Detect which cell encompasses the target text, then output its [x, y] center coordinate. 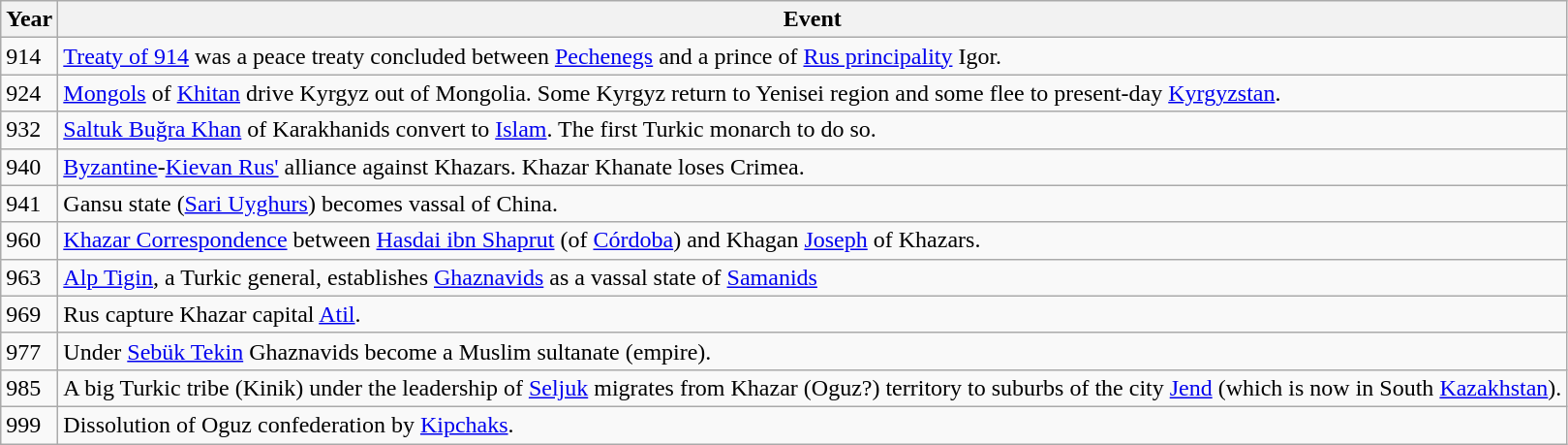
969 [29, 314]
Khazar Correspondence between Hasdai ibn Shaprut (of Córdoba) and Khagan Joseph of Khazars. [813, 240]
985 [29, 388]
924 [29, 93]
940 [29, 167]
Dissolution of Oguz confederation by Kipchaks. [813, 425]
941 [29, 204]
Year [29, 19]
914 [29, 56]
999 [29, 425]
932 [29, 130]
963 [29, 277]
Saltuk Buğra Khan of Karakhanids convert to Islam. The first Turkic monarch to do so. [813, 130]
Treaty of 914 was a peace treaty concluded between Pechenegs and a prince of Rus principality Igor. [813, 56]
Under Sebük Tekin Ghaznavids become a Muslim sultanate (empire). [813, 351]
Event [813, 19]
Gansu state (Sari Uyghurs) becomes vassal of China. [813, 204]
960 [29, 240]
Byzantine-Kievan Rus' alliance against Khazars. Khazar Khanate loses Crimea. [813, 167]
Mongols of Khitan drive Kyrgyz out of Mongolia. Some Kyrgyz return to Yenisei region and some flee to present-day Kyrgyzstan. [813, 93]
Rus capture Khazar capital Atil. [813, 314]
977 [29, 351]
Alp Tigin, a Turkic general, establishes Ghaznavids as a vassal state of Samanids [813, 277]
